From the cell containing the given text, extract its center point as (x, y) coordinate. 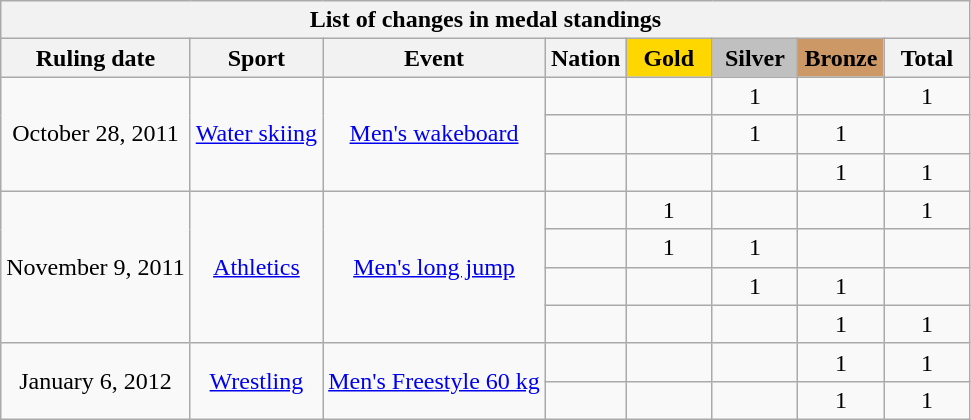
Nation (585, 58)
List of changes in medal standings (486, 20)
November 9, 2011 (96, 267)
October 28, 2011 (96, 134)
Sport (256, 58)
Men's long jump (434, 267)
Wrestling (256, 381)
Men's wakeboard (434, 134)
Event (434, 58)
Ruling date (96, 58)
Bronze (841, 58)
Total (927, 58)
Silver (755, 58)
Men's Freestyle 60 kg (434, 381)
Athletics (256, 267)
Gold (669, 58)
Water skiing (256, 134)
January 6, 2012 (96, 381)
